Locate the cell with the specified text and output its [x, y] center coordinate. 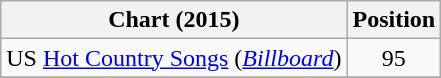
US Hot Country Songs (Billboard) [174, 58]
95 [394, 58]
Chart (2015) [174, 20]
Position [394, 20]
